Scan for the cell matching the given text and deliver its (X, Y) coordinate at center. 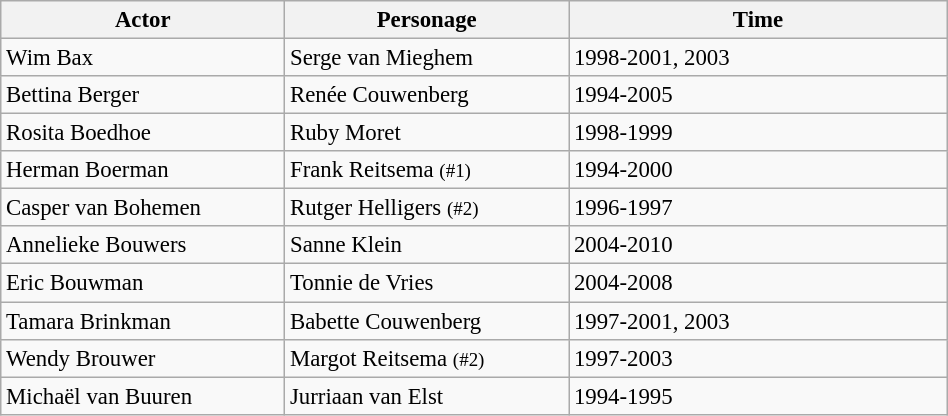
Wendy Brouwer (143, 358)
1994-2005 (758, 95)
Time (758, 20)
Margot Reitsema (#2) (427, 358)
Tonnie de Vries (427, 283)
Tamara Brinkman (143, 321)
1994-2000 (758, 170)
Rosita Boedhoe (143, 133)
Babette Couwenberg (427, 321)
2004-2008 (758, 283)
1998-2001, 2003 (758, 58)
Jurriaan van Elst (427, 396)
1997-2001, 2003 (758, 321)
Herman Boerman (143, 170)
1998-1999 (758, 133)
Serge van Mieghem (427, 58)
Bettina Berger (143, 95)
Rutger Helligers (#2) (427, 208)
Michaël van Buuren (143, 396)
Frank Reitsema (#1) (427, 170)
1996-1997 (758, 208)
1994-1995 (758, 396)
Ruby Moret (427, 133)
Casper van Bohemen (143, 208)
Actor (143, 20)
Renée Couwenberg (427, 95)
1997-2003 (758, 358)
2004-2010 (758, 245)
Wim Bax (143, 58)
Annelieke Bouwers (143, 245)
Personage (427, 20)
Eric Bouwman (143, 283)
Sanne Klein (427, 245)
